Pinpoint the cell where the given text exists, returning its [X, Y] midpoint coordinate. 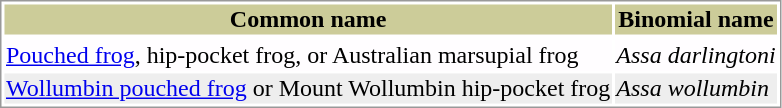
Common name [308, 19]
Binomial name [696, 19]
Wollumbin pouched frog or Mount Wollumbin hip-pocket frog [308, 89]
Assa darlingtoni [696, 55]
Assa wollumbin [696, 89]
Pouched frog, hip-pocket frog, or Australian marsupial frog [308, 55]
